Provide the [X, Y] coordinate of the cell's center where the given text is located.  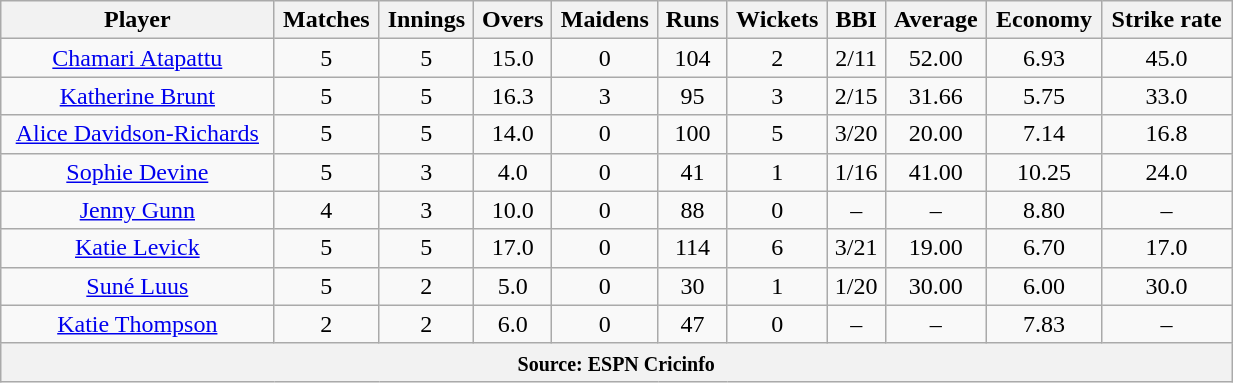
7.14 [1044, 134]
Player [138, 20]
41.00 [936, 172]
10.0 [513, 210]
Innings [426, 20]
6.93 [1044, 58]
6.00 [1044, 286]
20.00 [936, 134]
15.0 [513, 58]
Suné Luus [138, 286]
19.00 [936, 248]
16.8 [1167, 134]
Katherine Brunt [138, 96]
Source: ESPN Cricinfo [616, 362]
95 [692, 96]
3/20 [856, 134]
Chamari Atapattu [138, 58]
2/15 [856, 96]
100 [692, 134]
Wickets [777, 20]
41 [692, 172]
Katie Thompson [138, 324]
6 [777, 248]
Average [936, 20]
30.00 [936, 286]
Jenny Gunn [138, 210]
14.0 [513, 134]
Overs [513, 20]
7.83 [1044, 324]
Sophie Devine [138, 172]
1/16 [856, 172]
10.25 [1044, 172]
6.0 [513, 324]
5.75 [1044, 96]
Maidens [605, 20]
30.0 [1167, 286]
Alice Davidson-Richards [138, 134]
5.0 [513, 286]
4 [326, 210]
16.3 [513, 96]
Runs [692, 20]
2/11 [856, 58]
88 [692, 210]
45.0 [1167, 58]
Economy [1044, 20]
Strike rate [1167, 20]
8.80 [1044, 210]
52.00 [936, 58]
BBI [856, 20]
30 [692, 286]
1/20 [856, 286]
Katie Levick [138, 248]
4.0 [513, 172]
33.0 [1167, 96]
3/21 [856, 248]
114 [692, 248]
104 [692, 58]
Matches [326, 20]
24.0 [1167, 172]
31.66 [936, 96]
47 [692, 324]
6.70 [1044, 248]
